From the cell containing the given text, extract its center point as [X, Y] coordinate. 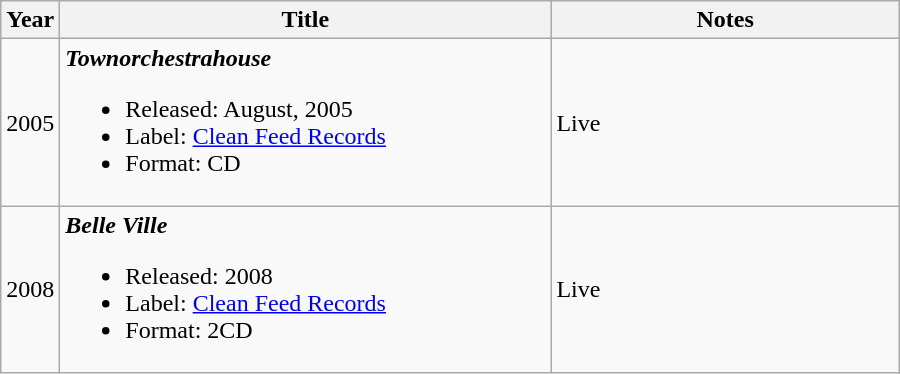
TownorchestrahouseReleased: August, 2005Label: Clean Feed Records Format: CD [306, 122]
Title [306, 20]
Belle VilleReleased: 2008Label: Clean Feed Records Format: 2CD [306, 290]
2005 [30, 122]
Year [30, 20]
Notes [726, 20]
2008 [30, 290]
